Pinpoint the cell where the given text exists, returning its (X, Y) midpoint coordinate. 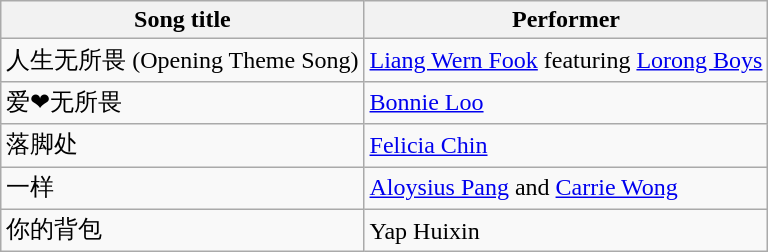
你的背包 (182, 230)
Aloysius Pang and Carrie Wong (566, 188)
Bonnie Loo (566, 102)
Yap Huixin (566, 230)
Liang Wern Fook featuring Lorong Boys (566, 60)
一样 (182, 188)
爱❤无所畏 (182, 102)
Song title (182, 20)
人生无所畏 (Opening Theme Song) (182, 60)
Performer (566, 20)
Felicia Chin (566, 146)
落脚处 (182, 146)
